Return the [x, y] coordinate for the center point of the cell that contains the specified text.  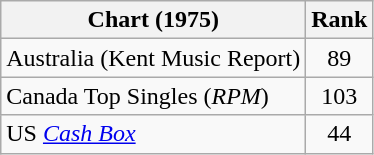
89 [340, 58]
Chart (1975) [154, 20]
103 [340, 96]
Australia (Kent Music Report) [154, 58]
44 [340, 134]
Rank [340, 20]
Canada Top Singles (RPM) [154, 96]
US Cash Box [154, 134]
